Locate the cell with the specified text and output its [x, y] center coordinate. 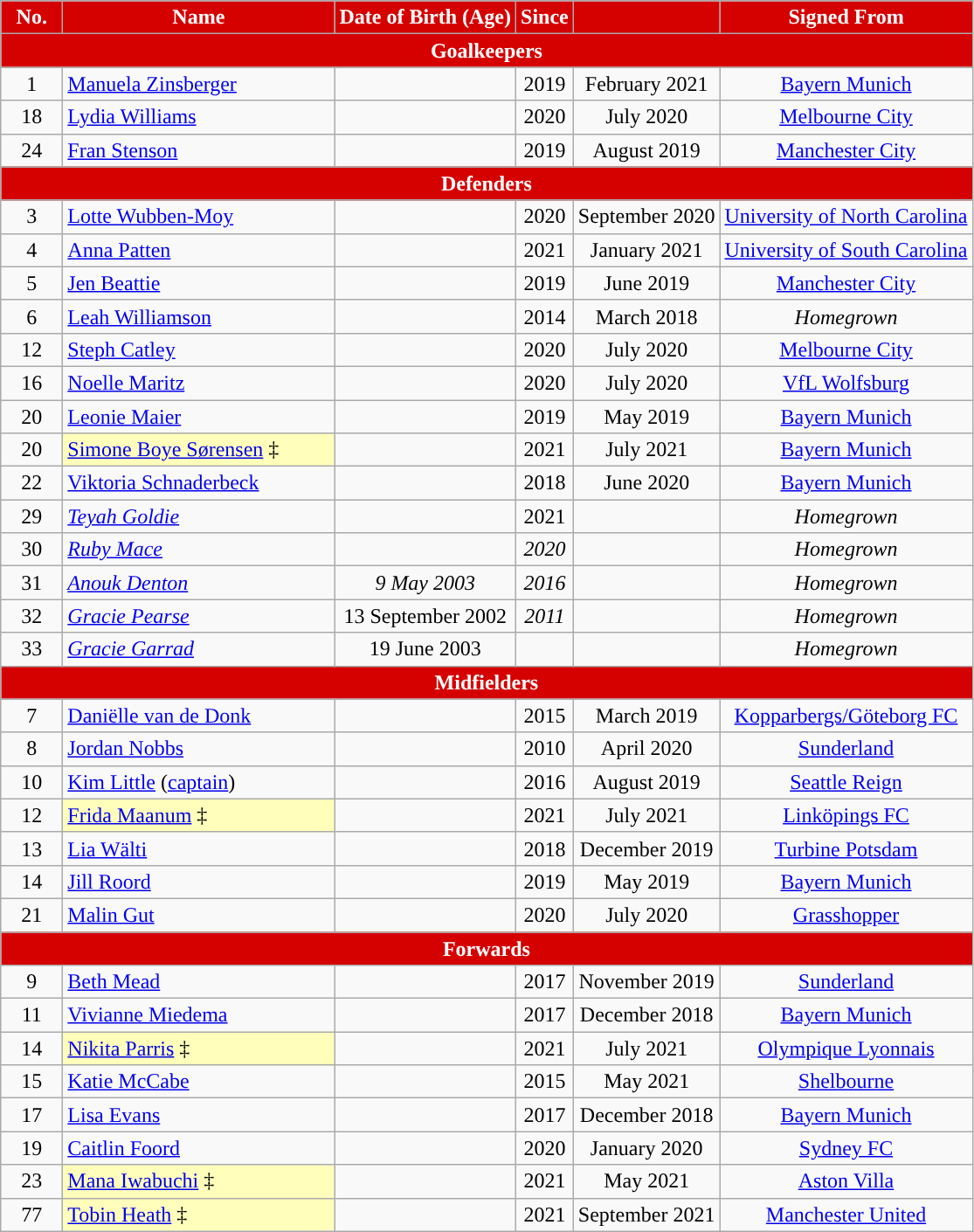
18 [31, 117]
Lydia Williams [199, 117]
2011 [545, 616]
Midfielders [487, 682]
Shelbourne [846, 1082]
Kopparbergs/Göteborg FC [846, 716]
Simone Boye Sørensen ‡ [199, 450]
Defenders [487, 183]
Lisa Evans [199, 1115]
23 [31, 1181]
17 [31, 1115]
Manuela Zinsberger [199, 84]
January 2021 [646, 250]
September 2020 [646, 217]
9 [31, 982]
2010 [545, 749]
Date of Birth (Age) [425, 17]
29 [31, 516]
University of North Carolina [846, 217]
Kim Little (captain) [199, 782]
February 2021 [646, 84]
Forwards [487, 948]
Jill Roord [199, 882]
January 2020 [646, 1148]
Fran Stenson [199, 150]
Teyah Goldie [199, 516]
22 [31, 483]
13 [31, 848]
Leah Williamson [199, 316]
Aston Villa [846, 1181]
1 [31, 84]
9 May 2003 [425, 583]
Since [545, 17]
8 [31, 749]
Caitlin Foord [199, 1148]
April 2020 [646, 749]
Frida Maanum ‡ [199, 815]
Lotte Wubben-Moy [199, 217]
March 2018 [646, 316]
Beth Mead [199, 982]
June 2019 [646, 283]
No. [31, 17]
Olympique Lyonnais [846, 1049]
Leonie Maier [199, 417]
5 [31, 283]
77 [31, 1215]
2014 [545, 316]
June 2020 [646, 483]
VfL Wolfsburg [846, 383]
10 [31, 782]
Tobin Heath ‡ [199, 1215]
21 [31, 915]
Mana Iwabuchi ‡ [199, 1181]
7 [31, 716]
24 [31, 150]
32 [31, 616]
March 2019 [646, 716]
Katie McCabe [199, 1082]
16 [31, 383]
11 [31, 1015]
Ruby Mace [199, 550]
Gracie Pearse [199, 616]
Noelle Maritz [199, 383]
Linköpings FC [846, 815]
Gracie Garrad [199, 649]
3 [31, 217]
30 [31, 550]
December 2019 [646, 848]
Signed From [846, 17]
September 2021 [646, 1215]
November 2019 [646, 982]
Anna Patten [199, 250]
Name [199, 17]
Steph Catley [199, 350]
Turbine Potsdam [846, 848]
13 September 2002 [425, 616]
Nikita Parris ‡ [199, 1049]
Lia Wälti [199, 848]
4 [31, 250]
Malin Gut [199, 915]
Manchester United [846, 1215]
19 June 2003 [425, 649]
19 [31, 1148]
15 [31, 1082]
Sydney FC [846, 1148]
31 [31, 583]
University of South Carolina [846, 250]
Daniëlle van de Donk [199, 716]
Jordan Nobbs [199, 749]
Anouk Denton [199, 583]
Jen Beattie [199, 283]
6 [31, 316]
Goalkeepers [487, 51]
Vivianne Miedema [199, 1015]
Seattle Reign [846, 782]
33 [31, 649]
Grasshopper [846, 915]
Viktoria Schnaderbeck [199, 483]
